Pinpoint the cell where the given text exists, returning its [X, Y] midpoint coordinate. 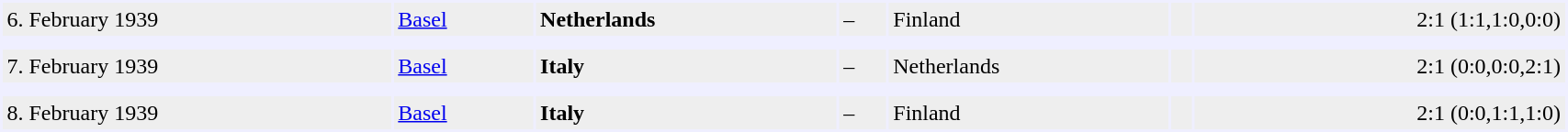
2:1 (0:0,1:1,1:0) [1380, 113]
2:1 (0:0,0:0,2:1) [1380, 66]
2:1 (1:1,1:0,0:0) [1380, 19]
8. February 1939 [197, 113]
6. February 1939 [197, 19]
7. February 1939 [197, 66]
